Search for the cell housing the specified text and yield its (X, Y) center coordinate. 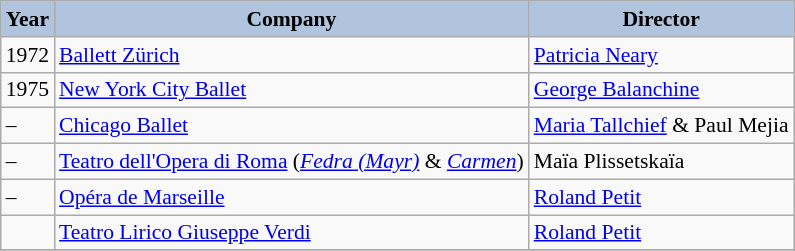
Patricia Neary (662, 55)
Teatro dell'Opera di Roma (Fedra (Mayr) & Carmen) (292, 162)
Maïa Plissetskaïa (662, 162)
Teatro Lirico Giuseppe Verdi (292, 233)
Chicago Ballet (292, 126)
Ballett Zürich (292, 55)
Opéra de Marseille (292, 197)
George Balanchine (662, 90)
Maria Tallchief & Paul Mejia (662, 126)
1975 (28, 90)
Director (662, 19)
Year (28, 19)
Company (292, 19)
1972 (28, 55)
New York City Ballet (292, 90)
